Provide the (X, Y) coordinate of the cell's center where the given text is located.  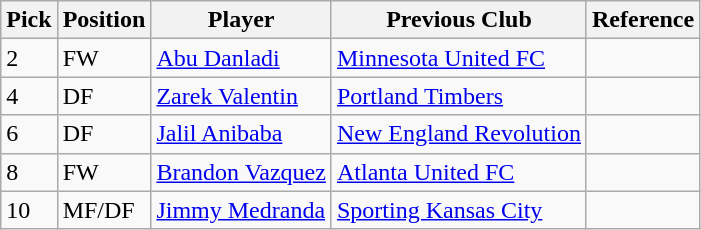
10 (29, 210)
4 (29, 96)
Pick (29, 20)
Zarek Valentin (242, 96)
Jalil Anibaba (242, 134)
Position (104, 20)
Abu Danladi (242, 58)
Brandon Vazquez (242, 172)
Reference (642, 20)
8 (29, 172)
Portland Timbers (458, 96)
New England Revolution (458, 134)
2 (29, 58)
MF/DF (104, 210)
Previous Club (458, 20)
Atlanta United FC (458, 172)
Jimmy Medranda (242, 210)
Sporting Kansas City (458, 210)
Minnesota United FC (458, 58)
6 (29, 134)
Player (242, 20)
